Identify which cell holds the provided text, then report its [x, y] central coordinate. 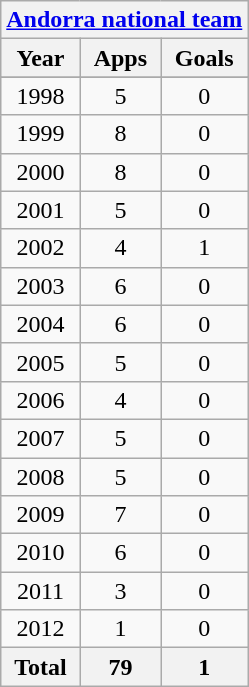
Total [40, 667]
2006 [40, 400]
Year [40, 58]
Goals [204, 58]
1998 [40, 96]
2003 [40, 286]
3 [120, 591]
79 [120, 667]
2002 [40, 248]
2012 [40, 629]
Apps [120, 58]
2004 [40, 324]
2010 [40, 553]
7 [120, 515]
2007 [40, 438]
2008 [40, 477]
2009 [40, 515]
2005 [40, 362]
2001 [40, 210]
2011 [40, 591]
2000 [40, 172]
Andorra national team [124, 20]
1999 [40, 134]
